Determine the (x, y) coordinate at the center of the cell enclosing the given text.  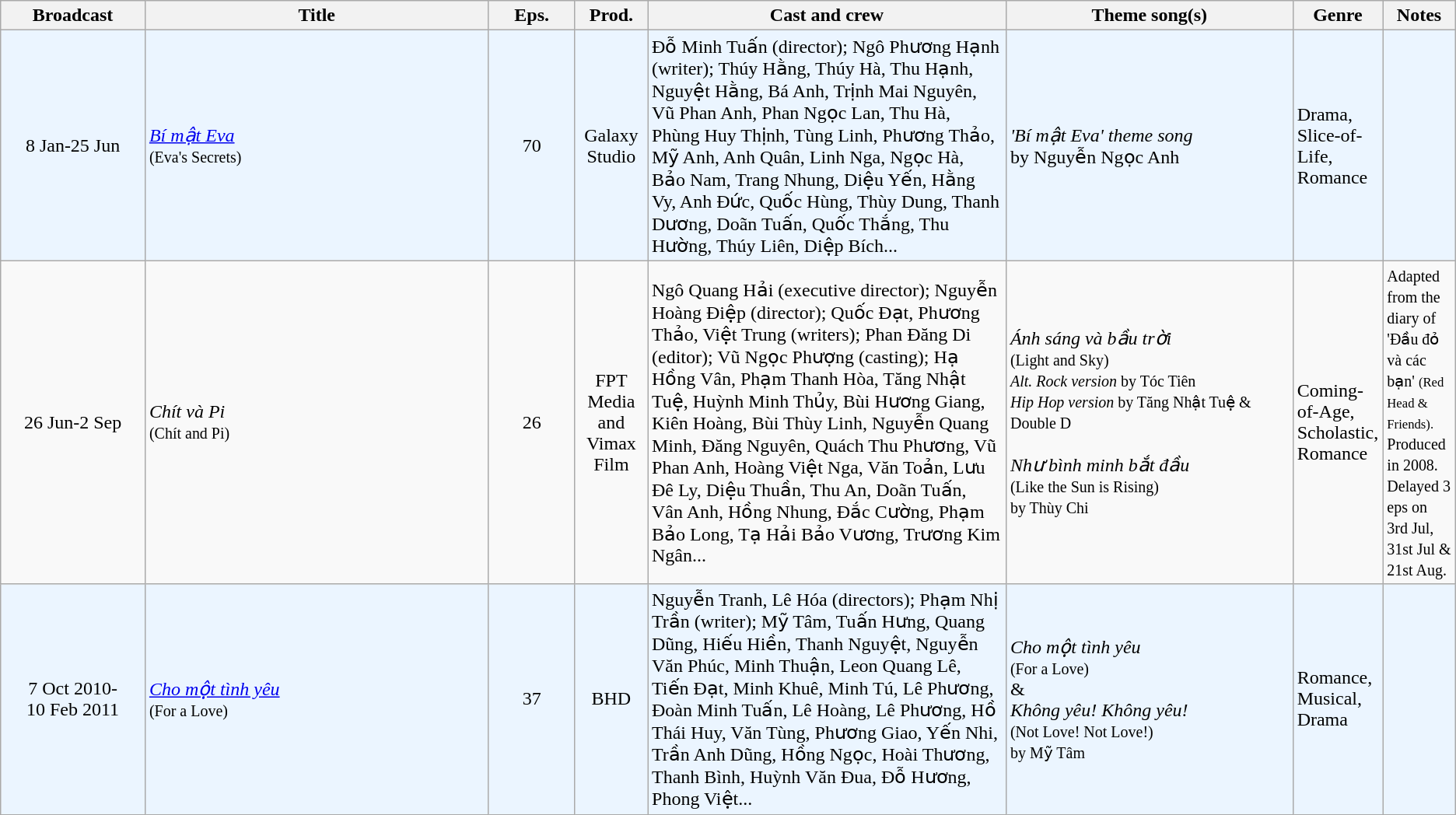
Title (317, 16)
Broadcast (73, 16)
Bí mật Eva (Eva's Secrets) (317, 145)
BHD (611, 699)
Romance, Musical, Drama (1338, 699)
Eps. (532, 16)
'Bí mật Eva' theme song by Nguyễn Ngọc Anh (1150, 145)
Drama, Slice-of-Life, Romance (1338, 145)
Genre (1338, 16)
FPT MediaandVimax Film (611, 422)
7 Oct 2010-10 Feb 2011 (73, 699)
Notes (1419, 16)
Cho một tình yêu (For a Love)&Không yêu! Không yêu! (Not Love! Not Love!)by Mỹ Tâm (1150, 699)
Coming-of-Age, Scholastic, Romance (1338, 422)
37 (532, 699)
Cast and crew (826, 16)
Theme song(s) (1150, 16)
26 (532, 422)
70 (532, 145)
Adapted from the diary of 'Đầu đỏ và các bạn' (Red Head & Friends).Produced in 2008.Delayed 3 eps on 3rd Jul, 31st Jul & 21st Aug. (1419, 422)
26 Jun-2 Sep (73, 422)
Cho một tình yêu (For a Love) (317, 699)
Galaxy Studio (611, 145)
8 Jan-25 Jun (73, 145)
Chít và Pi (Chít and Pi) (317, 422)
Prod. (611, 16)
